Locate the cell with the specified text and output its (X, Y) center coordinate. 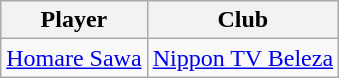
Nippon TV Beleza (242, 58)
Club (242, 20)
Player (74, 20)
Homare Sawa (74, 58)
